Find where the given text appears and provide that cell's center as (x, y) coordinate. 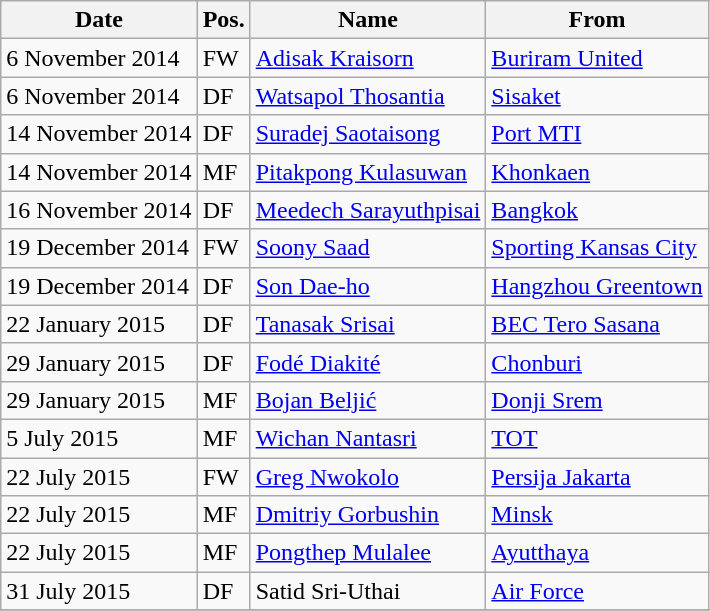
Sisaket (597, 96)
Soony Saad (368, 248)
Port MTI (597, 134)
Ayutthaya (597, 553)
Air Force (597, 591)
Wichan Nantasri (368, 438)
Meedech Sarayuthpisai (368, 210)
Sporting Kansas City (597, 248)
Date (99, 20)
Tanasak Srisai (368, 324)
Bojan Beljić (368, 400)
Donji Srem (597, 400)
TOT (597, 438)
Dmitriy Gorbushin (368, 515)
Minsk (597, 515)
16 November 2014 (99, 210)
Satid Sri-Uthai (368, 591)
31 July 2015 (99, 591)
5 July 2015 (99, 438)
BEC Tero Sasana (597, 324)
22 January 2015 (99, 324)
Adisak Kraisorn (368, 58)
Pos. (224, 20)
Buriram United (597, 58)
Hangzhou Greentown (597, 286)
Name (368, 20)
Son Dae-ho (368, 286)
Khonkaen (597, 172)
Persija Jakarta (597, 477)
Pitakpong Kulasuwan (368, 172)
Chonburi (597, 362)
Bangkok (597, 210)
Pongthep Mulalee (368, 553)
From (597, 20)
Greg Nwokolo (368, 477)
Fodé Diakité (368, 362)
Suradej Saotaisong (368, 134)
Watsapol Thosantia (368, 96)
